Return the (X, Y) coordinate for the center point of the cell that contains the specified text.  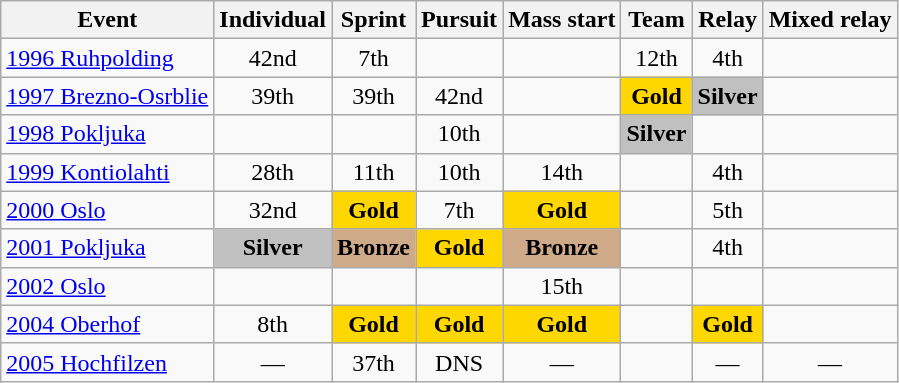
1998 Pokljuka (108, 134)
2002 Oslo (108, 286)
2005 Hochfilzen (108, 362)
1999 Kontiolahti (108, 172)
12th (656, 58)
14th (562, 172)
Individual (273, 20)
11th (374, 172)
5th (728, 210)
Relay (728, 20)
Mixed relay (830, 20)
2004 Oberhof (108, 324)
Mass start (562, 20)
28th (273, 172)
32nd (273, 210)
37th (374, 362)
Pursuit (460, 20)
8th (273, 324)
15th (562, 286)
DNS (460, 362)
Event (108, 20)
2000 Oslo (108, 210)
1997 Brezno-Osrblie (108, 96)
Sprint (374, 20)
2001 Pokljuka (108, 248)
1996 Ruhpolding (108, 58)
Team (656, 20)
